Return [X, Y] of the center of cell containing provided text 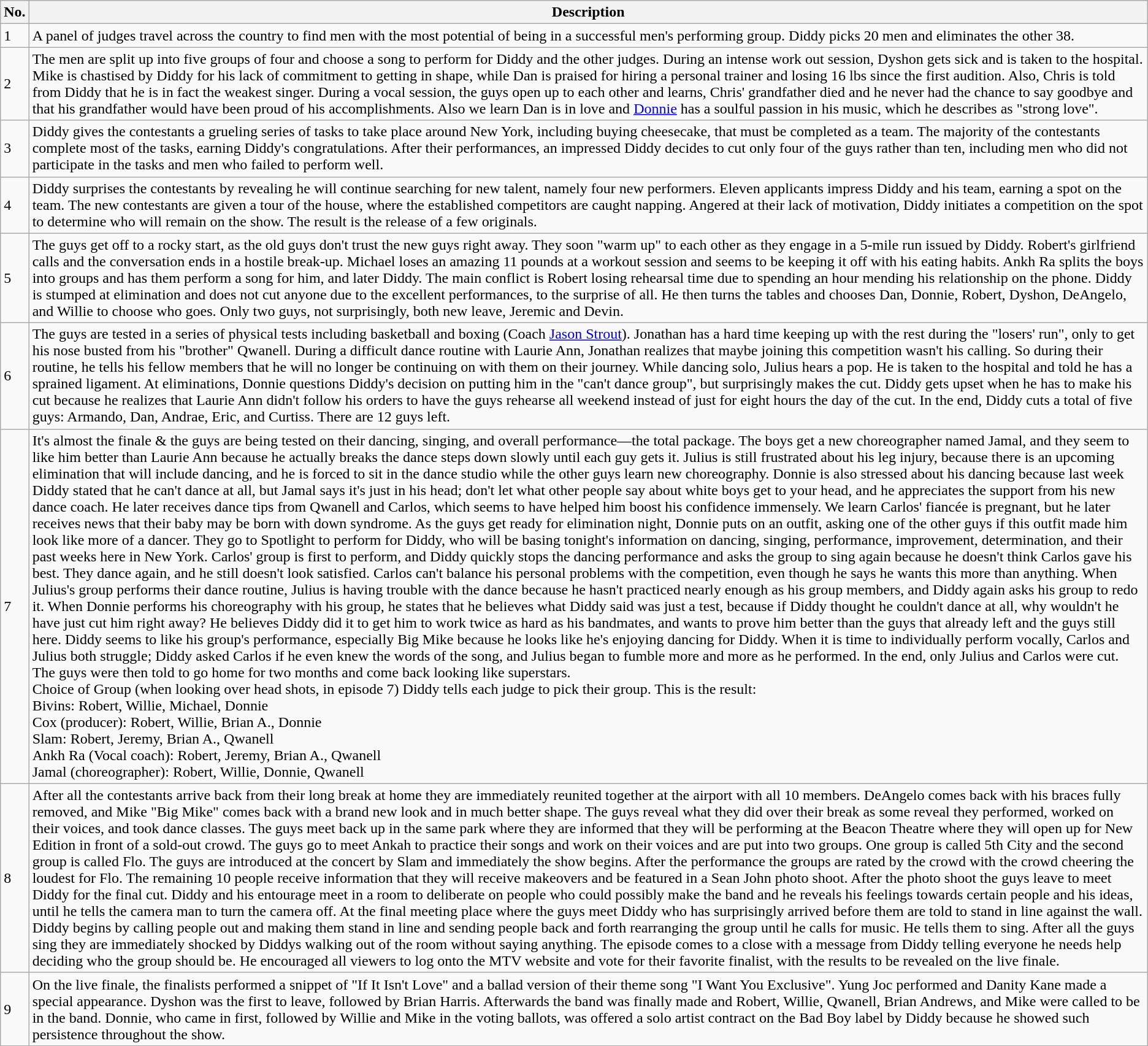
9 [15, 1009]
8 [15, 878]
3 [15, 148]
1 [15, 36]
Description [588, 12]
5 [15, 278]
2 [15, 83]
No. [15, 12]
7 [15, 606]
6 [15, 375]
4 [15, 205]
